Extract the (X, Y) coordinate from the center of the cell holding the provided text.  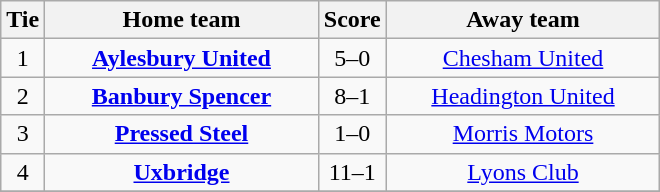
4 (23, 172)
Lyons Club (523, 172)
3 (23, 134)
Away team (523, 20)
Pressed Steel (182, 134)
Tie (23, 20)
Aylesbury United (182, 58)
Score (352, 20)
Banbury Spencer (182, 96)
Uxbridge (182, 172)
1–0 (352, 134)
1 (23, 58)
Morris Motors (523, 134)
11–1 (352, 172)
Headington United (523, 96)
5–0 (352, 58)
Home team (182, 20)
Chesham United (523, 58)
2 (23, 96)
8–1 (352, 96)
